For the text-containing cell, return its midpoint in [X, Y] coordinate format. 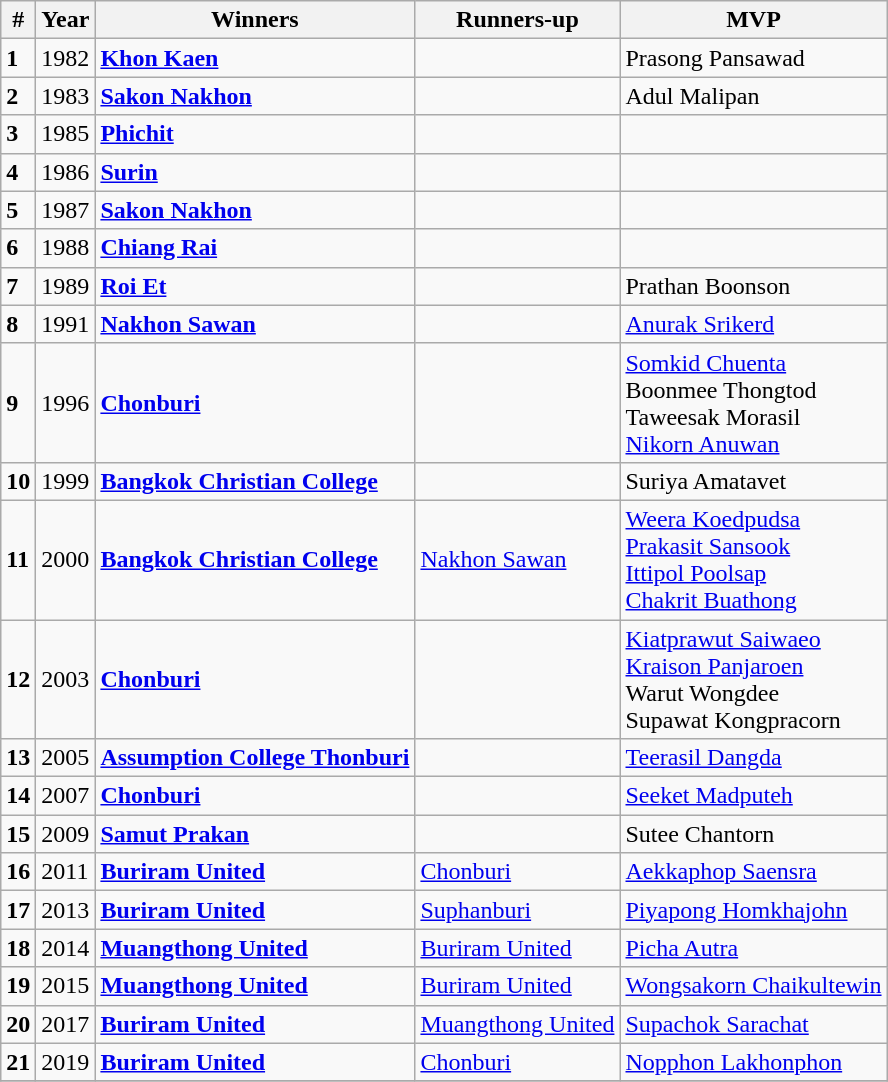
2011 [66, 872]
Year [66, 20]
Picha Autra [754, 948]
Suphanburi [518, 910]
Teerasil Dangda [754, 758]
Chiang Rai [255, 248]
7 [18, 286]
9 [18, 402]
1982 [66, 58]
2003 [66, 680]
Weera KoedpudsaPrakasit SansookIttipol PoolsapChakrit Buathong [754, 560]
2 [18, 96]
12 [18, 680]
1987 [66, 210]
Khon Kaen [255, 58]
Aekkaphop Saensra [754, 872]
1999 [66, 481]
Phichit [255, 134]
1985 [66, 134]
Sutee Chantorn [754, 834]
13 [18, 758]
8 [18, 324]
14 [18, 796]
MVP [754, 20]
2005 [66, 758]
5 [18, 210]
1988 [66, 248]
Wongsakorn Chaikultewin [754, 986]
2009 [66, 834]
1989 [66, 286]
15 [18, 834]
2013 [66, 910]
Supachok Sarachat [754, 1024]
11 [18, 560]
Assumption College Thonburi [255, 758]
Nopphon Lakhonphon [754, 1062]
3 [18, 134]
1983 [66, 96]
Adul Malipan [754, 96]
Runners-up [518, 20]
Kiatprawut SaiwaeoKraison Panjaroen Warut WongdeeSupawat Kongpracorn [754, 680]
1996 [66, 402]
21 [18, 1062]
2017 [66, 1024]
10 [18, 481]
17 [18, 910]
Samut Prakan [255, 834]
Piyapong Homkhajohn [754, 910]
4 [18, 172]
2014 [66, 948]
16 [18, 872]
1991 [66, 324]
2015 [66, 986]
Somkid ChuentaBoonmee ThongtodTaweesak MorasilNikorn Anuwan [754, 402]
# [18, 20]
Prasong Pansawad [754, 58]
19 [18, 986]
Surin [255, 172]
2019 [66, 1062]
Roi Et [255, 286]
Winners [255, 20]
2000 [66, 560]
1986 [66, 172]
18 [18, 948]
Prathan Boonson [754, 286]
20 [18, 1024]
Seeket Madputeh [754, 796]
2007 [66, 796]
Suriya Amatavet [754, 481]
1 [18, 58]
Anurak Srikerd [754, 324]
6 [18, 248]
